Capture the cell that displays the provided text and extract its (x, y) central coordinate. 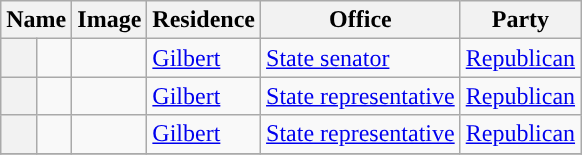
Party (520, 20)
Image (110, 20)
Residence (204, 20)
Name (36, 20)
State senator (361, 58)
Office (361, 20)
